Find where the given text appears and provide that cell's center as [x, y] coordinate. 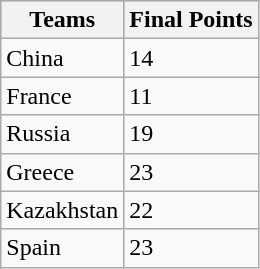
Teams [62, 20]
14 [191, 58]
France [62, 96]
11 [191, 96]
China [62, 58]
Kazakhstan [62, 210]
Greece [62, 172]
Final Points [191, 20]
22 [191, 210]
Spain [62, 248]
Russia [62, 134]
19 [191, 134]
